Extract the (X, Y) coordinate from the center of the cell holding the provided text.  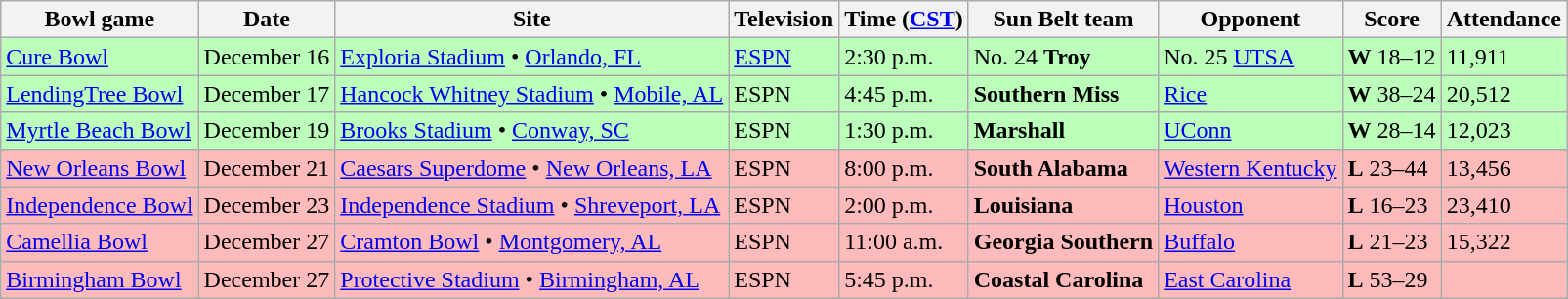
Site (531, 20)
Western Kentucky (1250, 168)
December 17 (267, 94)
23,410 (1504, 205)
Georgia Southern (1063, 242)
UConn (1250, 131)
Southern Miss (1063, 94)
11:00 a.m. (905, 242)
Protective Stadium • Birmingham, AL (531, 279)
Bowl game (100, 20)
December 16 (267, 57)
December 23 (267, 205)
W 28–14 (1391, 131)
Television (784, 20)
Date (267, 20)
Caesars Superdome • New Orleans, LA (531, 168)
Time (CST) (905, 20)
W 38–24 (1391, 94)
L 16–23 (1391, 205)
8:00 p.m. (905, 168)
No. 25 UTSA (1250, 57)
Cramton Bowl • Montgomery, AL (531, 242)
5:45 p.m. (905, 279)
No. 24 Troy (1063, 57)
LendingTree Bowl (100, 94)
20,512 (1504, 94)
Birmingham Bowl (100, 279)
4:45 p.m. (905, 94)
15,322 (1504, 242)
Marshall (1063, 131)
Buffalo (1250, 242)
December 19 (267, 131)
South Alabama (1063, 168)
Coastal Carolina (1063, 279)
Camellia Bowl (100, 242)
Rice (1250, 94)
1:30 p.m. (905, 131)
L 21–23 (1391, 242)
Independence Bowl (100, 205)
East Carolina (1250, 279)
Opponent (1250, 20)
L 23–44 (1391, 168)
Brooks Stadium • Conway, SC (531, 131)
Attendance (1504, 20)
2:30 p.m. (905, 57)
L 53–29 (1391, 279)
Hancock Whitney Stadium • Mobile, AL (531, 94)
12,023 (1504, 131)
13,456 (1504, 168)
Cure Bowl (100, 57)
Louisiana (1063, 205)
Houston (1250, 205)
W 18–12 (1391, 57)
Independence Stadium • Shreveport, LA (531, 205)
Score (1391, 20)
Myrtle Beach Bowl (100, 131)
Sun Belt team (1063, 20)
2:00 p.m. (905, 205)
December 21 (267, 168)
11,911 (1504, 57)
Exploria Stadium • Orlando, FL (531, 57)
New Orleans Bowl (100, 168)
